For the text-containing cell, return its midpoint in (x, y) coordinate format. 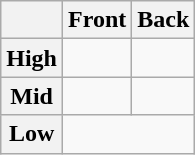
Front (98, 20)
Low (32, 134)
Mid (32, 96)
High (32, 58)
Back (164, 20)
